Return (X, Y) of the center of cell containing provided text 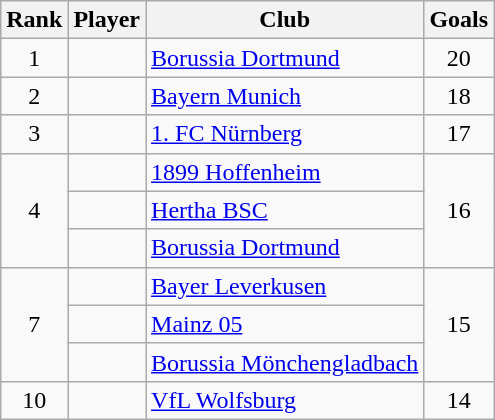
1 (34, 58)
Club (285, 20)
4 (34, 210)
14 (459, 400)
20 (459, 58)
1899 Hoffenheim (285, 172)
1. FC Nürnberg (285, 134)
18 (459, 96)
Mainz 05 (285, 324)
17 (459, 134)
7 (34, 324)
Goals (459, 20)
Rank (34, 20)
3 (34, 134)
Hertha BSC (285, 210)
16 (459, 210)
2 (34, 96)
Bayern Munich (285, 96)
Bayer Leverkusen (285, 286)
Borussia Mönchengladbach (285, 362)
Player (107, 20)
15 (459, 324)
10 (34, 400)
VfL Wolfsburg (285, 400)
